Return (X, Y) of the center of cell containing provided text 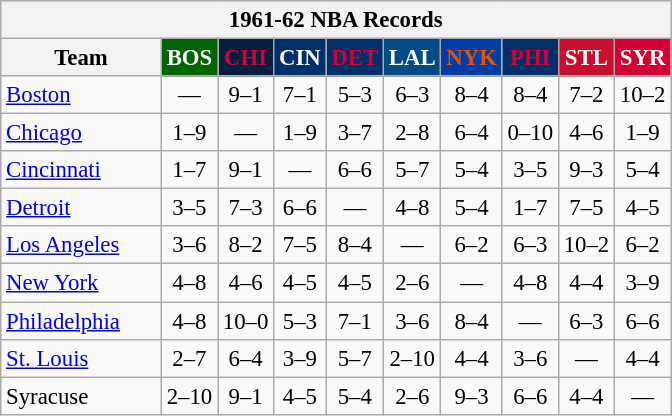
7–2 (586, 95)
PHI (530, 58)
CHI (246, 58)
8–2 (246, 245)
NYK (472, 58)
Chicago (82, 133)
STL (586, 58)
Boston (82, 95)
3–7 (354, 133)
Los Angeles (82, 245)
Team (82, 58)
BOS (189, 58)
0–10 (530, 133)
2–7 (189, 358)
Syracuse (82, 396)
Philadelphia (82, 321)
CIN (300, 58)
LAL (412, 58)
7–3 (246, 208)
St. Louis (82, 358)
New York (82, 283)
1961-62 NBA Records (336, 20)
Detroit (82, 208)
Cincinnati (82, 170)
2–8 (412, 133)
SYR (642, 58)
DET (354, 58)
10–0 (246, 321)
